Return the [X, Y] coordinate for the center point of the cell that contains the specified text.  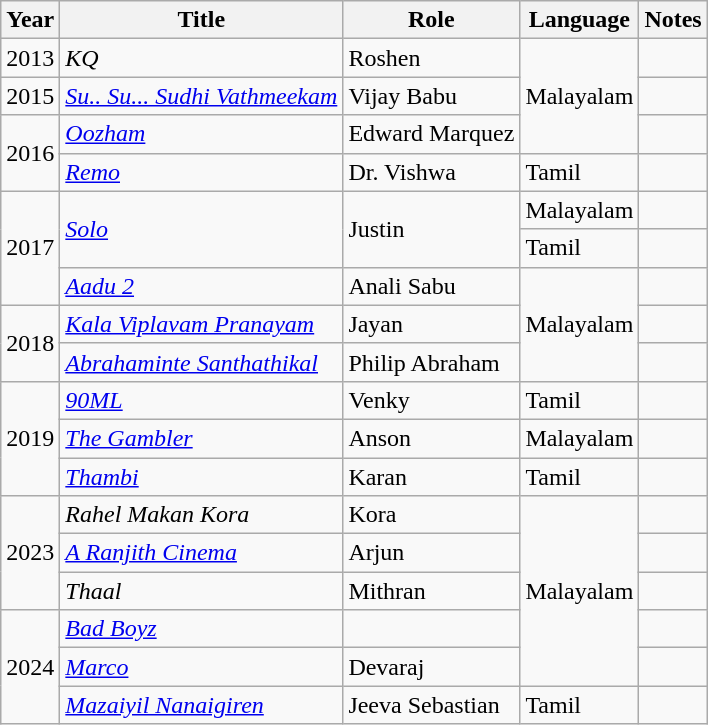
Jayan [432, 324]
Role [432, 20]
2017 [30, 248]
Justin [432, 229]
Mazaiyil Nanaigiren [202, 705]
Mithran [432, 591]
Abrahaminte Santhathikal [202, 362]
2013 [30, 58]
2015 [30, 96]
Thaal [202, 591]
Bad Boyz [202, 629]
Aadu 2 [202, 286]
2023 [30, 553]
2024 [30, 667]
Venky [432, 400]
Anali Sabu [432, 286]
Vijay Babu [432, 96]
Philip Abraham [432, 362]
Thambi [202, 477]
Anson [432, 438]
Kora [432, 515]
Roshen [432, 58]
Devaraj [432, 667]
Dr. Vishwa [432, 172]
90ML [202, 400]
Oozham [202, 134]
KQ [202, 58]
Title [202, 20]
Rahel Makan Kora [202, 515]
Jeeva Sebastian [432, 705]
2018 [30, 343]
Kala Viplavam Pranayam [202, 324]
Remo [202, 172]
The Gambler [202, 438]
Karan [432, 477]
Su.. Su... Sudhi Vathmeekam [202, 96]
2016 [30, 153]
Marco [202, 667]
Solo [202, 229]
A Ranjith Cinema [202, 553]
Notes [673, 20]
Language [580, 20]
Arjun [432, 553]
Edward Marquez [432, 134]
2019 [30, 438]
Year [30, 20]
